Return the (X, Y) coordinate for the center point of the cell that contains the specified text.  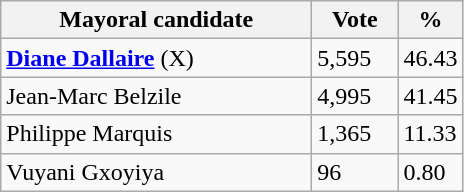
41.45 (430, 96)
Jean-Marc Belzile (156, 96)
5,595 (355, 58)
4,995 (355, 96)
% (430, 20)
Diane Dallaire (X) (156, 58)
Vuyani Gxoyiya (156, 172)
Mayoral candidate (156, 20)
0.80 (430, 172)
Philippe Marquis (156, 134)
46.43 (430, 58)
11.33 (430, 134)
96 (355, 172)
Vote (355, 20)
1,365 (355, 134)
